Return [X, Y] of the center of cell containing provided text 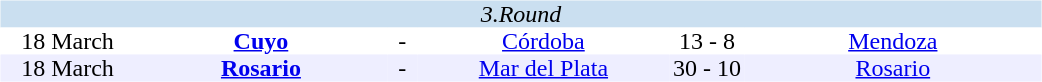
Mendoza [892, 42]
Cuyo [262, 42]
13 - 8 [707, 42]
Mar del Plata [544, 68]
30 - 10 [707, 68]
3.Round [520, 14]
Córdoba [544, 42]
